Identify which cell holds the provided text, then report its [x, y] central coordinate. 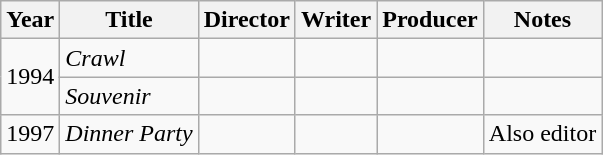
Year [30, 20]
Producer [430, 20]
Souvenir [129, 96]
Director [246, 20]
Notes [542, 20]
Crawl [129, 58]
Dinner Party [129, 134]
1997 [30, 134]
1994 [30, 77]
Also editor [542, 134]
Writer [336, 20]
Title [129, 20]
